Pinpoint the cell where the given text exists, returning its (X, Y) midpoint coordinate. 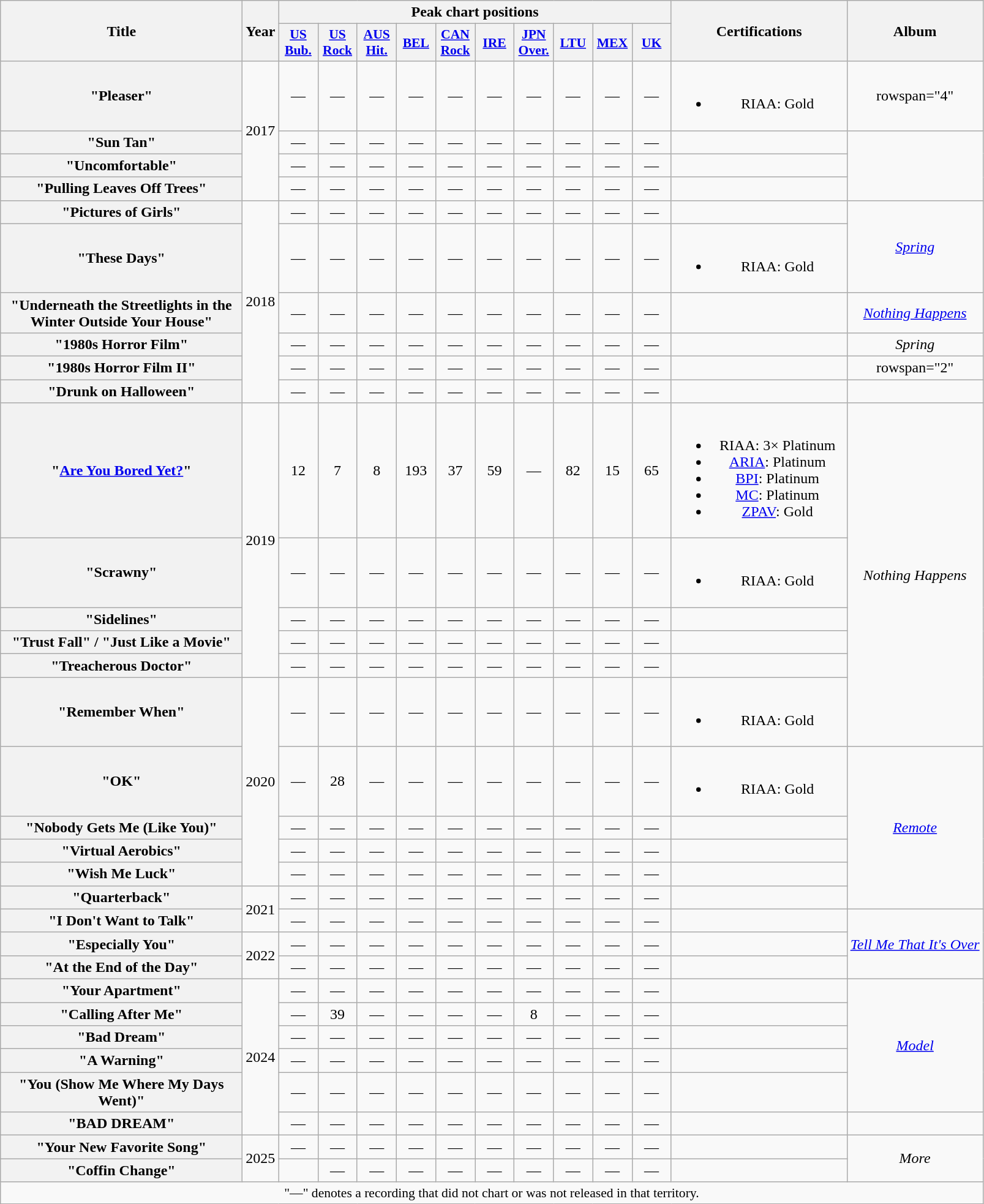
"Trust Fall" / "Just Like a Movie" (121, 642)
"Calling After Me" (121, 1014)
2019 (261, 540)
2021 (261, 909)
Year (261, 31)
Certifications (759, 31)
2017 (261, 131)
"Quarterback" (121, 897)
15 (612, 470)
Model (915, 1045)
IRE (495, 43)
rowspan="2" (915, 367)
"Pleaser" (121, 96)
"Sun Tan" (121, 142)
37 (455, 470)
"Drunk on Halloween" (121, 391)
USBub. (298, 43)
Album (915, 31)
More (915, 1159)
"I Don't Want to Talk" (121, 920)
65 (652, 470)
193 (416, 470)
12 (298, 470)
"—" denotes a recording that did not chart or was not released in that territory. (492, 1193)
"1980s Horror Film" (121, 344)
"Uncomfortable" (121, 165)
2024 (261, 1057)
"Bad Dream" (121, 1037)
Title (121, 31)
"Your Apartment" (121, 990)
Peak chart positions (475, 12)
"Scrawny" (121, 573)
AUSHit. (377, 43)
"Pictures of Girls" (121, 212)
"Pulling Leaves Off Trees" (121, 189)
2025 (261, 1159)
2020 (261, 781)
Remote (915, 828)
2018 (261, 301)
"OK" (121, 781)
82 (573, 470)
"Wish Me Luck" (121, 874)
RIAA: 3× PlatinumARIA: PlatinumBPI: PlatinumMC: PlatinumZPAV: Gold (759, 470)
7 (337, 470)
"Remember When" (121, 712)
2022 (261, 955)
"Your New Favorite Song" (121, 1147)
59 (495, 470)
rowspan="4" (915, 96)
BEL (416, 43)
"A Warning" (121, 1061)
"Virtual Aerobics" (121, 851)
"Underneath the Streetlights in the Winter Outside Your House" (121, 312)
"Coffin Change" (121, 1170)
USRock (337, 43)
"1980s Horror Film II" (121, 367)
CANRock (455, 43)
UK (652, 43)
"Nobody Gets Me (Like You)" (121, 827)
"Treacherous Doctor" (121, 666)
"Especially You" (121, 944)
Tell Me That It's Over (915, 944)
39 (337, 1014)
"At the End of the Day" (121, 967)
"Are You Bored Yet?" (121, 470)
"Sidelines" (121, 619)
"You (Show Me Where My Days Went)" (121, 1093)
MEX (612, 43)
28 (337, 781)
LTU (573, 43)
JPNOver. (534, 43)
"These Days" (121, 258)
"BAD DREAM" (121, 1124)
